Pinpoint the cell where the given text exists, returning its [X, Y] midpoint coordinate. 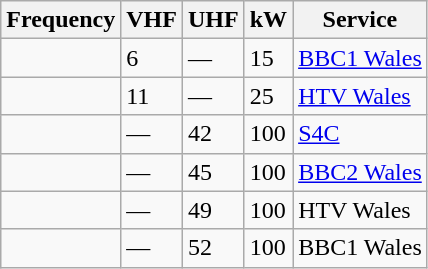
42 [213, 134]
49 [213, 210]
Frequency [61, 20]
S4C [360, 134]
25 [268, 96]
VHF [152, 20]
kW [268, 20]
11 [152, 96]
Service [360, 20]
UHF [213, 20]
45 [213, 172]
52 [213, 248]
6 [152, 58]
15 [268, 58]
BBC2 Wales [360, 172]
